Output the (x, y) coordinate of the center of the cell containing the given text.  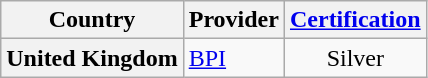
United Kingdom (92, 58)
Country (92, 20)
BPI (234, 58)
Provider (234, 20)
Silver (355, 58)
Certification (355, 20)
